Find where the given text appears and provide that cell's center as (x, y) coordinate. 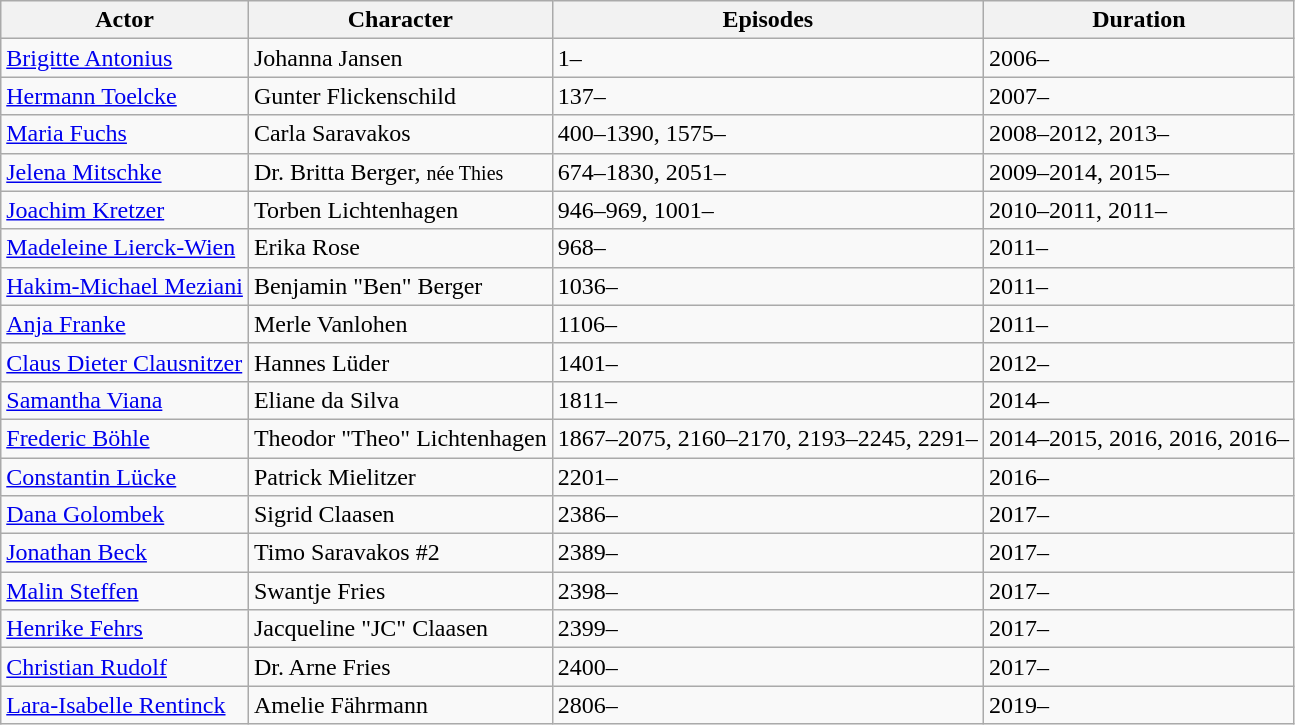
137– (768, 96)
Benjamin "Ben" Berger (400, 286)
Eliane da Silva (400, 400)
Theodor "Theo" Lichtenhagen (400, 438)
Duration (1138, 20)
Gunter Flickenschild (400, 96)
2014–2015, 2016, 2016, 2016– (1138, 438)
Maria Fuchs (125, 134)
1036– (768, 286)
2386– (768, 515)
Timo Saravakos #2 (400, 553)
Torben Lichtenhagen (400, 210)
Character (400, 20)
1401– (768, 362)
2009–2014, 2015– (1138, 172)
400–1390, 1575– (768, 134)
968– (768, 248)
Malin Steffen (125, 591)
2019– (1138, 705)
Swantje Fries (400, 591)
Constantin Lücke (125, 477)
1– (768, 58)
Lara-Isabelle Rentinck (125, 705)
2008–2012, 2013– (1138, 134)
Anja Franke (125, 324)
Hannes Lüder (400, 362)
Brigitte Antonius (125, 58)
946–969, 1001– (768, 210)
Carla Saravakos (400, 134)
2201– (768, 477)
Merle Vanlohen (400, 324)
Erika Rose (400, 248)
Johanna Jansen (400, 58)
2399– (768, 629)
2400– (768, 667)
2389– (768, 553)
Jacqueline "JC" Claasen (400, 629)
Jonathan Beck (125, 553)
Samantha Viana (125, 400)
2006– (1138, 58)
Hermann Toelcke (125, 96)
2010–2011, 2011– (1138, 210)
674–1830, 2051– (768, 172)
Episodes (768, 20)
2806– (768, 705)
Claus Dieter Clausnitzer (125, 362)
2014– (1138, 400)
1867–2075, 2160–2170, 2193–2245, 2291– (768, 438)
Amelie Fährmann (400, 705)
2016– (1138, 477)
2398– (768, 591)
Madeleine Lierck-Wien (125, 248)
Joachim Kretzer (125, 210)
2007– (1138, 96)
Patrick Mielitzer (400, 477)
Hakim-Michael Meziani (125, 286)
Sigrid Claasen (400, 515)
Henrike Fehrs (125, 629)
1106– (768, 324)
Actor (125, 20)
Christian Rudolf (125, 667)
2012– (1138, 362)
Frederic Böhle (125, 438)
Dr. Britta Berger, née Thies (400, 172)
Dana Golombek (125, 515)
1811– (768, 400)
Dr. Arne Fries (400, 667)
Jelena Mitschke (125, 172)
